Locate the cell with the specified text and output its [X, Y] center coordinate. 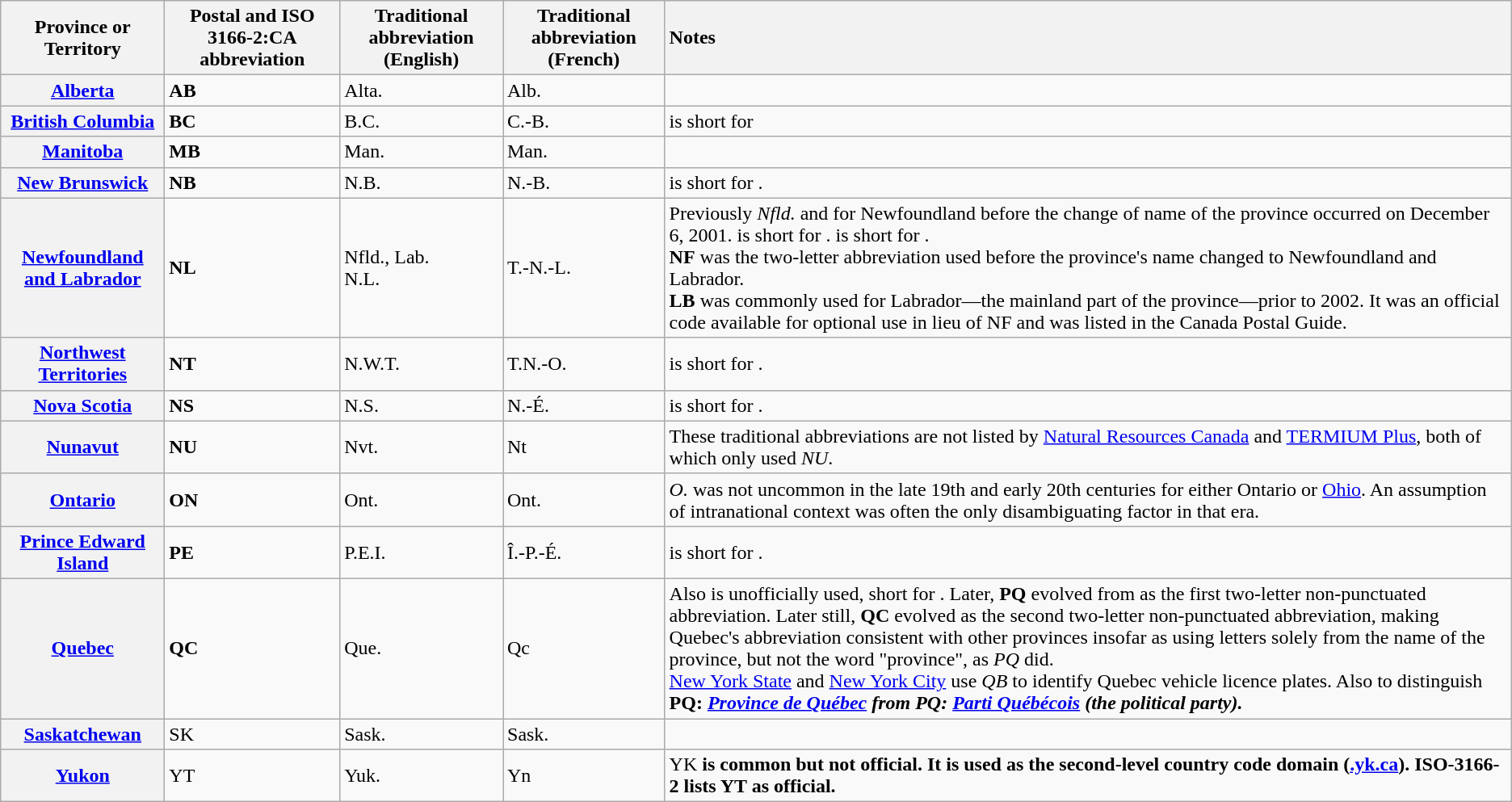
N.B. [422, 183]
Alta. [422, 90]
Nvt. [422, 447]
QC [252, 648]
is short for [1088, 121]
Notes [1088, 38]
PE [252, 552]
Nfld., Lab.N.L. [422, 268]
ON [252, 499]
British Columbia [82, 121]
New Brunswick [82, 183]
Alberta [82, 90]
NT [252, 363]
C.-B. [583, 121]
NB [252, 183]
Qc [583, 648]
Alb. [583, 90]
BC [252, 121]
NU [252, 447]
Postal and ISO 3166‑2:CA abbreviation [252, 38]
Nova Scotia [82, 405]
N.-É. [583, 405]
NS [252, 405]
N.W.T. [422, 363]
T.-N.-L. [583, 268]
T.N.-O. [583, 363]
Quebec [82, 648]
Prince Edward Island [82, 552]
NL [252, 268]
YT [252, 775]
N.-B. [583, 183]
These traditional abbreviations are not listed by Natural Resources Canada and TERMIUM Plus, both of which only used NU. [1088, 447]
Yn [583, 775]
Î.-P.-É. [583, 552]
B.C. [422, 121]
Traditional abbreviation (French) [583, 38]
Que. [422, 648]
Nunavut [82, 447]
Province or Territory [82, 38]
YK is common but not official. It is used as the second-level country code domain (.yk.ca). ISO-3166-2 lists YT as official. [1088, 775]
Ontario [82, 499]
Northwest Territories [82, 363]
P.E.I. [422, 552]
Saskatchewan [82, 734]
AB [252, 90]
Manitoba [82, 152]
SK [252, 734]
Traditional abbreviation (English) [422, 38]
MB [252, 152]
Nt [583, 447]
Yukon [82, 775]
Yuk. [422, 775]
N.S. [422, 405]
Newfoundland and Labrador [82, 268]
